Extract the [X, Y] coordinate from the center of the cell holding the provided text.  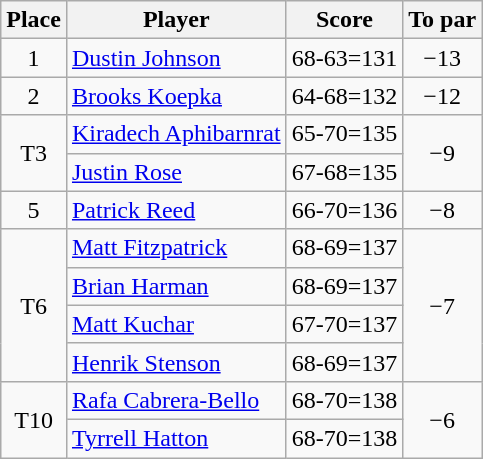
Tyrrell Hatton [176, 438]
−9 [442, 153]
5 [34, 210]
−6 [442, 419]
Patrick Reed [176, 210]
66-70=136 [344, 210]
2 [34, 96]
65-70=135 [344, 134]
Rafa Cabrera-Bello [176, 400]
−12 [442, 96]
Player [176, 20]
67-70=137 [344, 324]
Matt Fitzpatrick [176, 248]
64-68=132 [344, 96]
Kiradech Aphibarnrat [176, 134]
Brian Harman [176, 286]
Dustin Johnson [176, 58]
T6 [34, 305]
67-68=135 [344, 172]
−7 [442, 305]
Brooks Koepka [176, 96]
Henrik Stenson [176, 362]
−13 [442, 58]
T3 [34, 153]
−8 [442, 210]
Score [344, 20]
68-63=131 [344, 58]
1 [34, 58]
T10 [34, 419]
Matt Kuchar [176, 324]
Place [34, 20]
To par [442, 20]
Justin Rose [176, 172]
